Output the [x, y] coordinate of the center of the cell containing the given text.  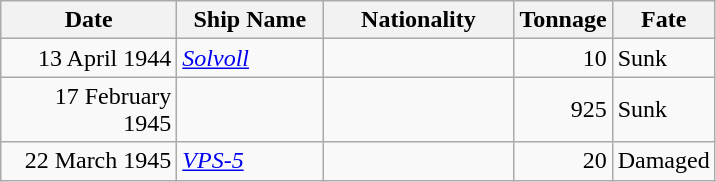
Tonnage [563, 20]
20 [563, 161]
17 February 1945 [89, 110]
Date [89, 20]
13 April 1944 [89, 58]
Nationality [418, 20]
10 [563, 58]
22 March 1945 [89, 161]
Damaged [664, 161]
VPS-5 [250, 161]
Ship Name [250, 20]
Solvoll [250, 58]
Fate [664, 20]
925 [563, 110]
